Return (x, y) of the center of cell containing provided text 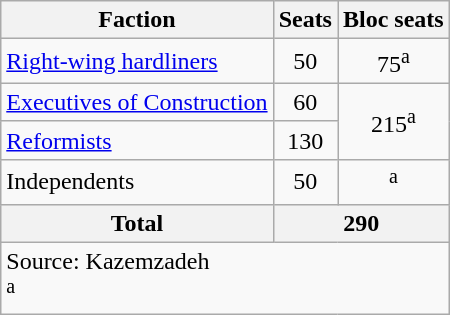
75a (394, 62)
Independents (137, 182)
Executives of Construction (137, 102)
Source: Kazemzadeha (225, 278)
Faction (137, 20)
Seats (305, 20)
Right-wing hardliners (137, 62)
130 (305, 140)
Reformists (137, 140)
60 (305, 102)
a (394, 182)
215a (394, 121)
Bloc seats (394, 20)
290 (361, 223)
Total (137, 223)
